Detect which cell encompasses the target text, then output its [x, y] center coordinate. 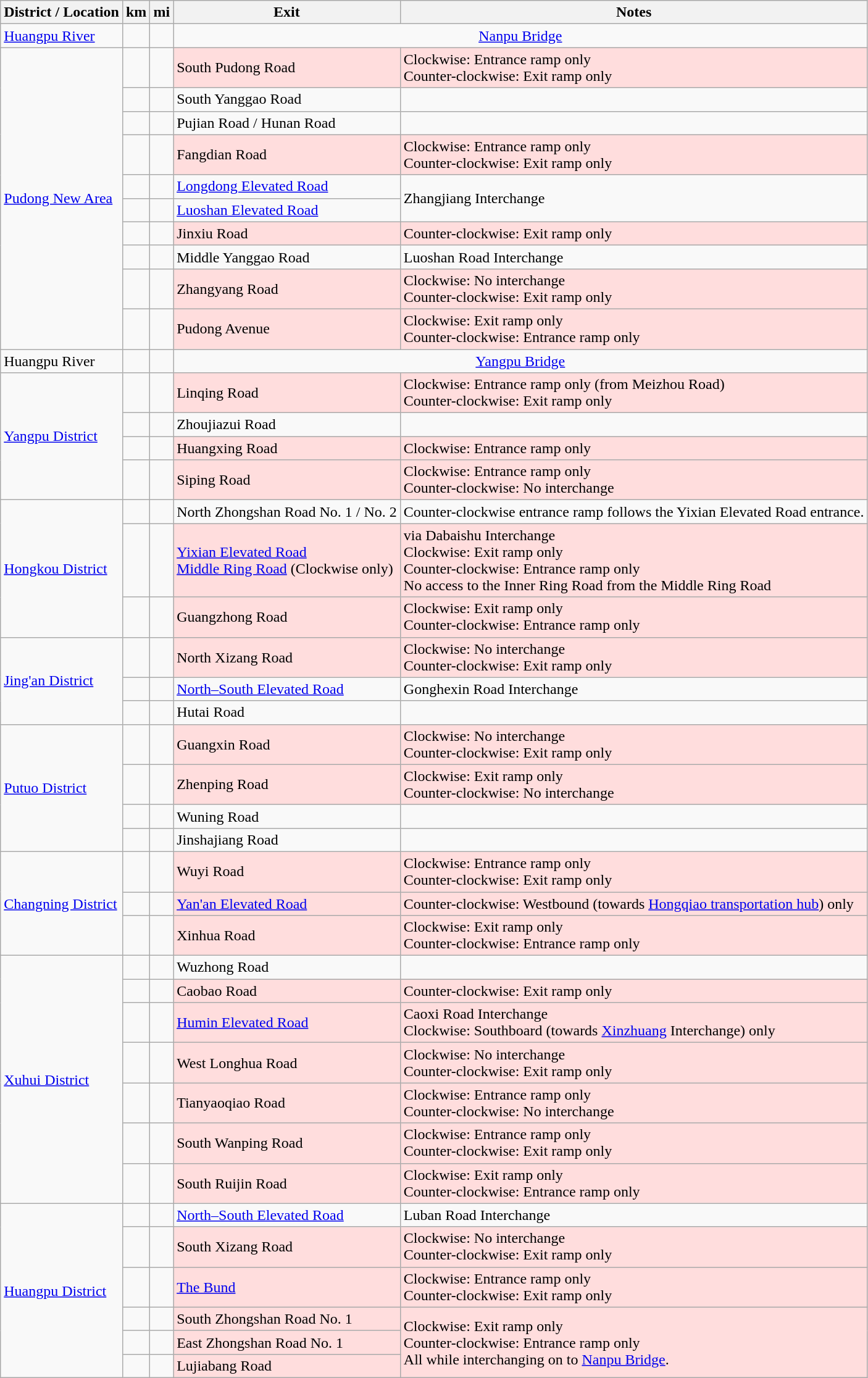
Luban Road Interchange [633, 1215]
Jing'an District [62, 680]
Pujian Road / Hunan Road [287, 123]
Yixian Elevated RoadMiddle Ring Road (Clockwise only) [287, 561]
Clockwise: Exit ramp onlyCounter-clockwise: No interchange [633, 784]
Yan'an Elevated Road [287, 903]
Caoxi Road InterchangeClockwise: Southboard (towards Xinzhuang Interchange) only [633, 1022]
Wuzhong Road [287, 967]
Yangpu Bridge [520, 361]
Clockwise: Entrance ramp only [633, 448]
Hongkou District [62, 569]
Xinhua Road [287, 936]
South Yanggao Road [287, 99]
North Zhongshan Road No. 1 / No. 2 [287, 512]
Humin Elevated Road [287, 1022]
Luoshan Elevated Road [287, 210]
Huangpu District [62, 1290]
Fangdian Road [287, 154]
Changning District [62, 903]
North Xizang Road [287, 657]
Zhoujiazui Road [287, 425]
Huangxing Road [287, 448]
Guangxin Road [287, 745]
Linqing Road [287, 393]
Zhenping Road [287, 784]
South Zhongshan Road No. 1 [287, 1319]
Jinxiu Road [287, 233]
Siping Road [287, 480]
Exit [287, 12]
Pudong Avenue [287, 328]
Jinshajiang Road [287, 840]
The Bund [287, 1287]
Luoshan Road Interchange [633, 257]
Clockwise: Exit ramp onlyCounter-clockwise: Entrance ramp onlyAll while interchanging on to Nanpu Bridge. [633, 1342]
Pudong New Area [62, 199]
Counter-clockwise entrance ramp follows the Yixian Elevated Road entrance. [633, 512]
West Longhua Road [287, 1063]
South Pudong Road [287, 68]
District / Location [62, 12]
via Dabaishu InterchangeClockwise: Exit ramp onlyCounter-clockwise: Entrance ramp onlyNo access to the Inner Ring Road from the Middle Ring Road [633, 561]
Putuo District [62, 788]
Zhangyang Road [287, 289]
Tianyaoqiao Road [287, 1103]
Wuning Road [287, 816]
Gonghexin Road Interchange [633, 689]
Longdong Elevated Road [287, 186]
Guangzhong Road [287, 617]
Clockwise: Entrance ramp only (from Meizhou Road)Counter-clockwise: Exit ramp only [633, 393]
Xuhui District [62, 1079]
Caobao Road [287, 991]
South Ruijin Road [287, 1183]
km [136, 12]
Wuyi Road [287, 872]
Notes [633, 12]
Zhangjiang Interchange [633, 198]
Nanpu Bridge [520, 36]
South Wanping Road [287, 1143]
East Zhongshan Road No. 1 [287, 1342]
Middle Yanggao Road [287, 257]
mi [162, 12]
Counter-clockwise: Westbound (towards Hongqiao transportation hub) only [633, 903]
Lujiabang Road [287, 1366]
Yangpu District [62, 436]
Hutai Road [287, 712]
South Xizang Road [287, 1247]
